Search for the cell housing the specified text and yield its [x, y] center coordinate. 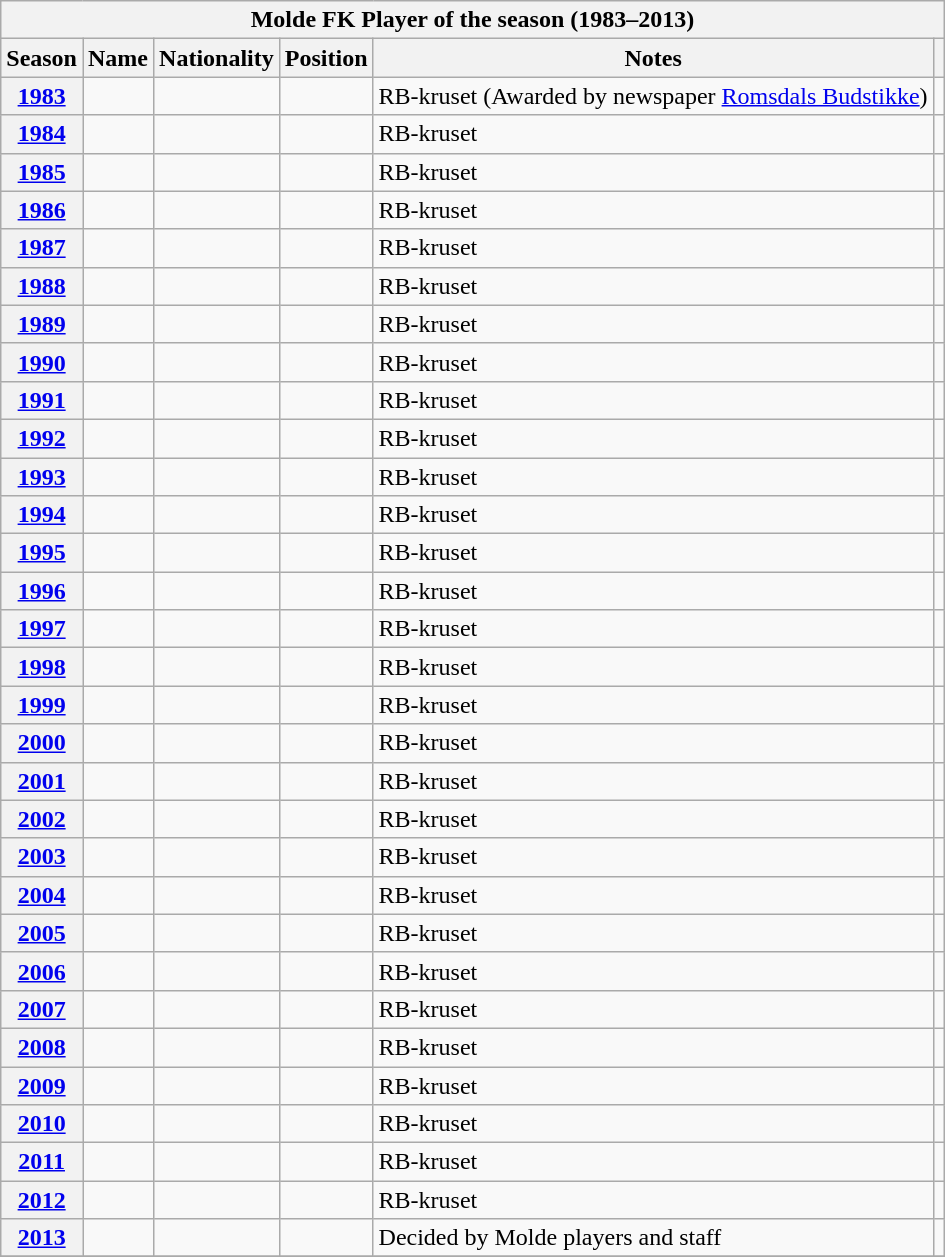
1984 [42, 134]
RB-kruset (Awarded by newspaper Romsdals Budstikke) [653, 96]
1996 [42, 591]
Notes [653, 58]
Name [118, 58]
1987 [42, 248]
1992 [42, 438]
2003 [42, 857]
1991 [42, 400]
1999 [42, 705]
2007 [42, 1009]
1988 [42, 286]
1993 [42, 477]
2013 [42, 1238]
2006 [42, 971]
1997 [42, 629]
1989 [42, 324]
2001 [42, 781]
1998 [42, 667]
2011 [42, 1162]
1986 [42, 210]
2002 [42, 819]
2005 [42, 933]
2009 [42, 1085]
2000 [42, 743]
1995 [42, 553]
Season [42, 58]
1990 [42, 362]
2012 [42, 1200]
Position [326, 58]
1994 [42, 515]
2010 [42, 1124]
Decided by Molde players and staff [653, 1238]
2004 [42, 895]
Molde FK Player of the season (1983–2013) [472, 20]
2008 [42, 1047]
1985 [42, 172]
Nationality [217, 58]
1983 [42, 96]
